Search for the cell housing the specified text and yield its (X, Y) center coordinate. 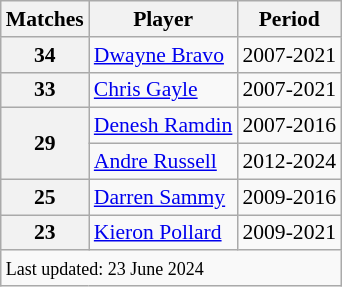
2007-2016 (289, 126)
Denesh Ramdin (164, 126)
Last updated: 23 June 2024 (171, 269)
2009-2021 (289, 233)
2012-2024 (289, 162)
Dwayne Bravo (164, 55)
Darren Sammy (164, 197)
Period (289, 19)
25 (45, 197)
Kieron Pollard (164, 233)
Matches (45, 19)
Player (164, 19)
33 (45, 90)
2009-2016 (289, 197)
Andre Russell (164, 162)
Chris Gayle (164, 90)
34 (45, 55)
29 (45, 144)
23 (45, 233)
